Pinpoint the cell where the given text exists, returning its [X, Y] midpoint coordinate. 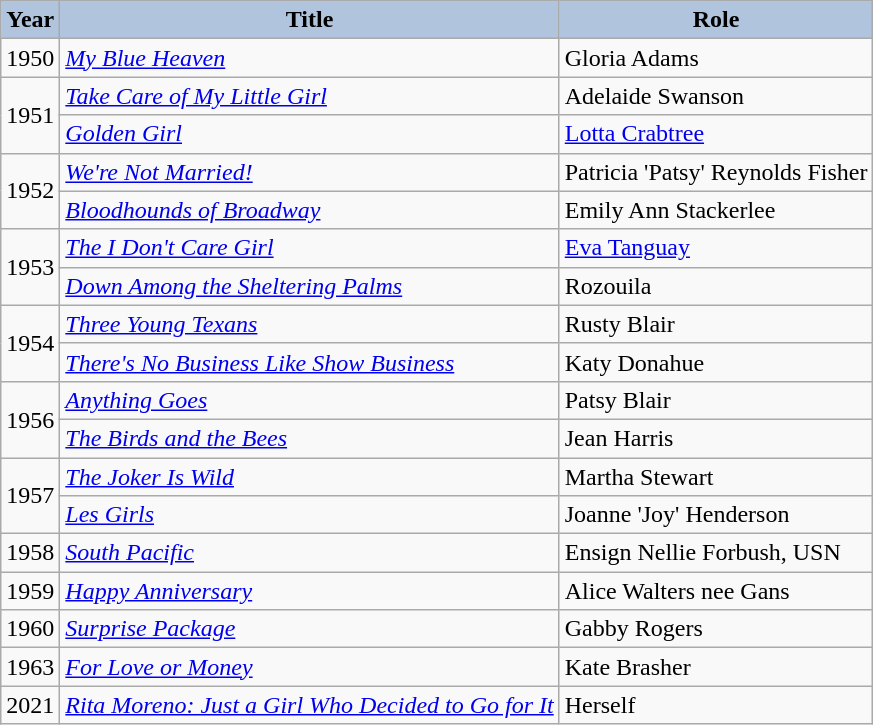
1950 [30, 58]
Emily Ann Stackerlee [716, 210]
South Pacific [310, 553]
Herself [716, 705]
1957 [30, 496]
Bloodhounds of Broadway [310, 210]
Les Girls [310, 515]
1952 [30, 191]
Surprise Package [310, 629]
My Blue Heaven [310, 58]
Lotta Crabtree [716, 134]
2021 [30, 705]
Gloria Adams [716, 58]
Take Care of My Little Girl [310, 96]
Golden Girl [310, 134]
There's No Business Like Show Business [310, 362]
Adelaide Swanson [716, 96]
Katy Donahue [716, 362]
Rita Moreno: Just a Girl Who Decided to Go for It [310, 705]
1954 [30, 343]
We're Not Married! [310, 172]
Anything Goes [310, 400]
1959 [30, 591]
Alice Walters nee Gans [716, 591]
1951 [30, 115]
Gabby Rogers [716, 629]
The Joker Is Wild [310, 477]
1958 [30, 553]
Kate Brasher [716, 667]
Title [310, 20]
Happy Anniversary [310, 591]
Jean Harris [716, 438]
The I Don't Care Girl [310, 248]
Three Young Texans [310, 324]
1956 [30, 419]
The Birds and the Bees [310, 438]
Rusty Blair [716, 324]
Role [716, 20]
1953 [30, 267]
Eva Tanguay [716, 248]
Ensign Nellie Forbush, USN [716, 553]
Down Among the Sheltering Palms [310, 286]
Rozouila [716, 286]
Year [30, 20]
For Love or Money [310, 667]
1963 [30, 667]
1960 [30, 629]
Patsy Blair [716, 400]
Joanne 'Joy' Henderson [716, 515]
Martha Stewart [716, 477]
Patricia 'Patsy' Reynolds Fisher [716, 172]
